Extract the (X, Y) coordinate from the center of the cell holding the provided text.  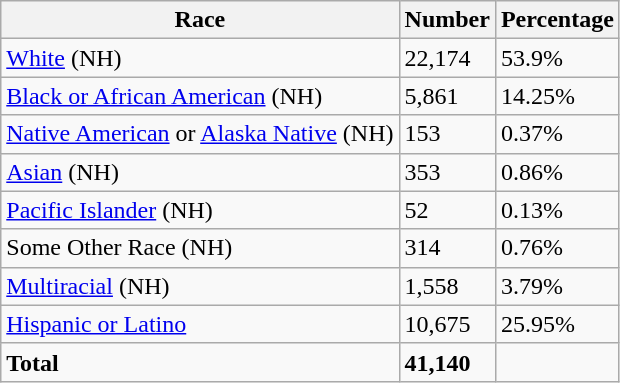
Native American or Alaska Native (NH) (200, 134)
Hispanic or Latino (200, 324)
22,174 (447, 58)
Pacific Islander (NH) (200, 210)
0.86% (557, 172)
1,558 (447, 286)
5,861 (447, 96)
0.13% (557, 210)
52 (447, 210)
Percentage (557, 20)
25.95% (557, 324)
0.76% (557, 248)
14.25% (557, 96)
10,675 (447, 324)
Number (447, 20)
Race (200, 20)
Black or African American (NH) (200, 96)
Multiracial (NH) (200, 286)
Total (200, 362)
314 (447, 248)
41,140 (447, 362)
53.9% (557, 58)
153 (447, 134)
3.79% (557, 286)
White (NH) (200, 58)
Some Other Race (NH) (200, 248)
Asian (NH) (200, 172)
0.37% (557, 134)
353 (447, 172)
